Locate the cell with the specified text and output its [X, Y] center coordinate. 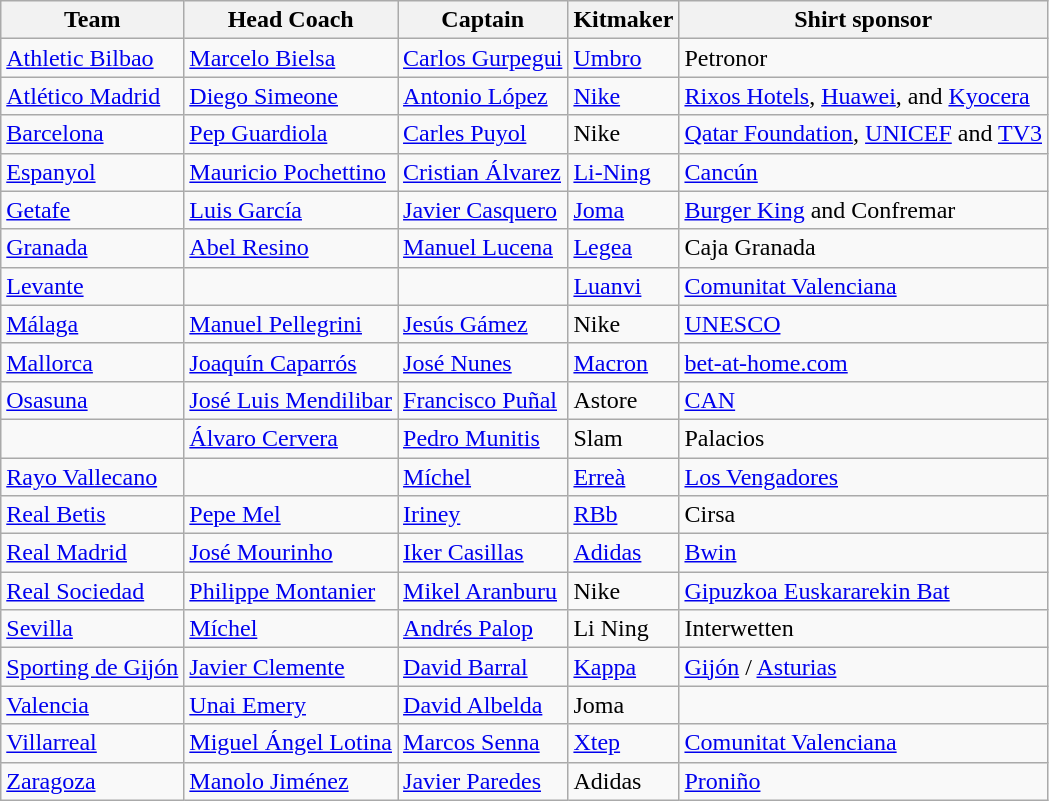
Joaquín Caparrós [291, 362]
Real Betis [92, 515]
Levante [92, 286]
Javier Casquero [483, 210]
Iriney [483, 515]
Philippe Montanier [291, 591]
Legea [624, 248]
David Barral [483, 667]
Granada [92, 248]
Marcos Senna [483, 743]
Rixos Hotels, Huawei, and Kyocera [864, 96]
Manolo Jiménez [291, 781]
Manuel Pellegrini [291, 324]
Gijón / Asturias [864, 667]
bet-at-home.com [864, 362]
RBb [624, 515]
Pep Guardiola [291, 134]
José Luis Mendilibar [291, 400]
Pepe Mel [291, 515]
Miguel Ángel Lotina [291, 743]
Astore [624, 400]
Carles Puyol [483, 134]
Athletic Bilbao [92, 58]
Li Ning [624, 629]
Espanyol [92, 172]
Interwetten [864, 629]
UNESCO [864, 324]
Petronor [864, 58]
Iker Casillas [483, 553]
Real Madrid [92, 553]
Captain [483, 20]
Getafe [92, 210]
Burger King and Confremar [864, 210]
Mauricio Pochettino [291, 172]
Proniño [864, 781]
Valencia [92, 705]
Unai Emery [291, 705]
Shirt sponsor [864, 20]
Li-Ning [624, 172]
Erreà [624, 477]
Carlos Gurpegui [483, 58]
Antonio López [483, 96]
Bwin [864, 553]
Marcelo Bielsa [291, 58]
Pedro Munitis [483, 438]
José Nunes [483, 362]
Osasuna [92, 400]
Cirsa [864, 515]
Xtep [624, 743]
Palacios [864, 438]
Slam [624, 438]
José Mourinho [291, 553]
Málaga [92, 324]
Qatar Foundation, UNICEF and TV3 [864, 134]
Gipuzkoa Euskararekin Bat [864, 591]
David Albelda [483, 705]
Andrés Palop [483, 629]
Luanvi [624, 286]
Diego Simeone [291, 96]
Atlético Madrid [92, 96]
Umbro [624, 58]
Javier Paredes [483, 781]
Team [92, 20]
Caja Granada [864, 248]
Abel Resino [291, 248]
Francisco Puñal [483, 400]
Los Vengadores [864, 477]
CAN [864, 400]
Real Sociedad [92, 591]
Javier Clemente [291, 667]
Head Coach [291, 20]
Álvaro Cervera [291, 438]
Zaragoza [92, 781]
Macron [624, 362]
Manuel Lucena [483, 248]
Sporting de Gijón [92, 667]
Cristian Álvarez [483, 172]
Mallorca [92, 362]
Kitmaker [624, 20]
Cancún [864, 172]
Mikel Aranburu [483, 591]
Luis García [291, 210]
Barcelona [92, 134]
Jesús Gámez [483, 324]
Rayo Vallecano [92, 477]
Sevilla [92, 629]
Kappa [624, 667]
Villarreal [92, 743]
